For the text-containing cell, return its midpoint in (X, Y) coordinate format. 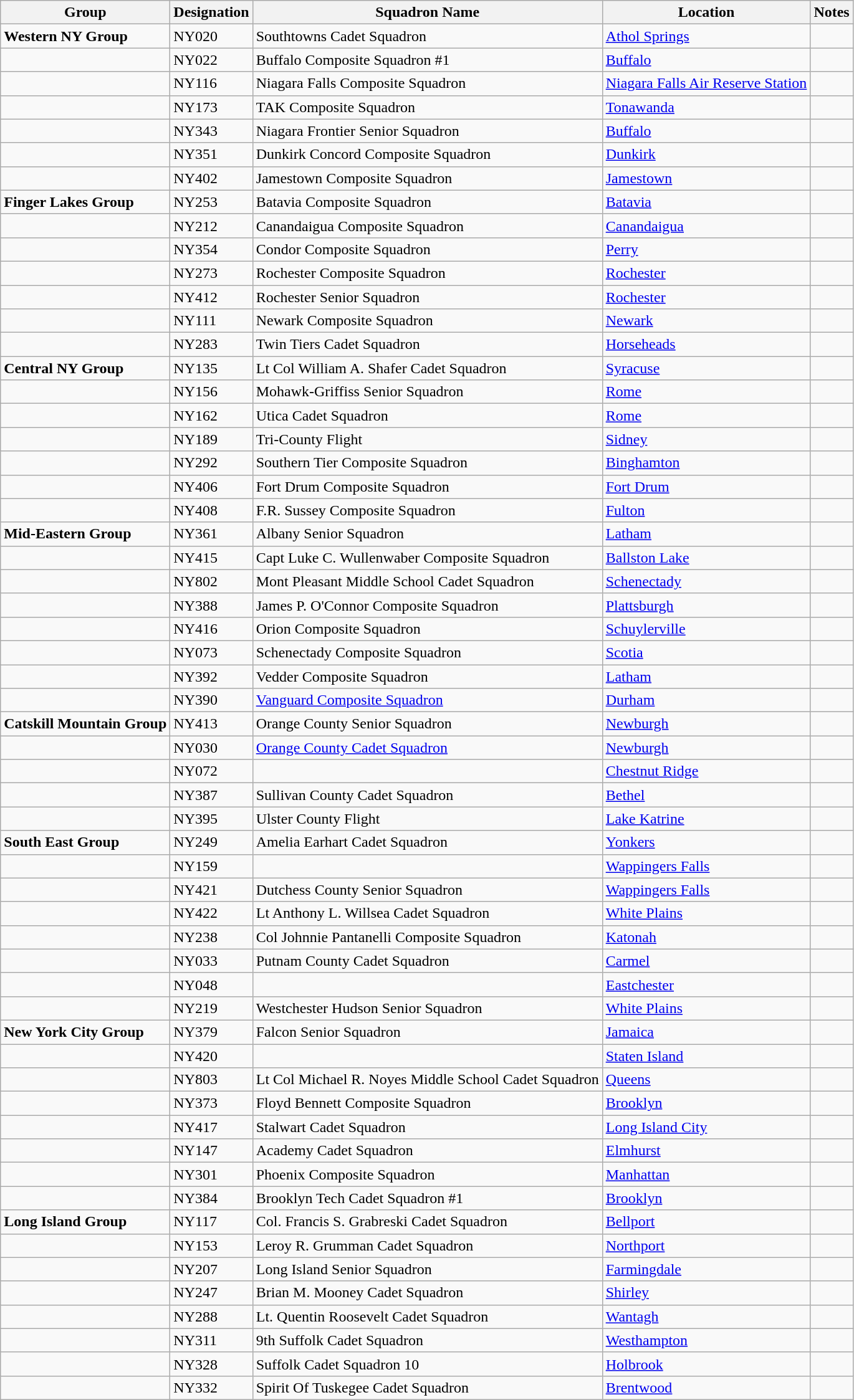
Katonah (706, 937)
Schenectady (706, 581)
NY395 (211, 819)
Niagara Falls Composite Squadron (428, 83)
Bellport (706, 1222)
NY283 (211, 345)
F.R. Sussey Composite Squadron (428, 510)
Falcon Senior Squadron (428, 1032)
NY273 (211, 273)
Leroy R. Grumman Cadet Squadron (428, 1245)
NY373 (211, 1103)
Ballston Lake (706, 558)
Dunkirk Concord Composite Squadron (428, 155)
NY189 (211, 439)
Group (85, 12)
Queens (706, 1080)
Southern Tier Composite Squadron (428, 463)
Manhattan (706, 1174)
NY390 (211, 700)
NY421 (211, 890)
NY311 (211, 1340)
Western NY Group (85, 36)
Mont Pleasant Middle School Cadet Squadron (428, 581)
Eastchester (706, 984)
Newark Composite Squadron (428, 321)
NY384 (211, 1198)
Canandaigua (706, 226)
NY116 (211, 83)
NY392 (211, 676)
Mid-Eastern Group (85, 534)
Athol Springs (706, 36)
Holbrook (706, 1364)
Carmel (706, 961)
TAK Composite Squadron (428, 107)
South East Group (85, 842)
NY117 (211, 1222)
Albany Senior Squadron (428, 534)
Phoenix Composite Squadron (428, 1174)
Tonawanda (706, 107)
NY020 (211, 36)
Floyd Bennett Composite Squadron (428, 1103)
Shirley (706, 1293)
Lt. Quentin Roosevelt Cadet Squadron (428, 1317)
NY416 (211, 629)
Mohawk-Griffiss Senior Squadron (428, 392)
Putnam County Cadet Squadron (428, 961)
Schenectady Composite Squadron (428, 652)
Jamaica (706, 1032)
Brooklyn Tech Cadet Squadron #1 (428, 1198)
NY030 (211, 748)
NY022 (211, 60)
Elmhurst (706, 1151)
Schuylerville (706, 629)
NY212 (211, 226)
Lt Anthony L. Willsea Cadet Squadron (428, 913)
NY207 (211, 1269)
NY301 (211, 1174)
Tri-County Flight (428, 439)
Long Island City (706, 1127)
Rochester Composite Squadron (428, 273)
NY420 (211, 1056)
NY219 (211, 1008)
NY253 (211, 202)
NY111 (211, 321)
NY159 (211, 866)
NY803 (211, 1080)
NY379 (211, 1032)
Dunkirk (706, 155)
Niagara Falls Air Reserve Station (706, 83)
Finger Lakes Group (85, 202)
NY406 (211, 487)
NY354 (211, 249)
Utica Cadet Squadron (428, 416)
NY072 (211, 771)
Ulster County Flight (428, 819)
Batavia Composite Squadron (428, 202)
Jamestown Composite Squadron (428, 178)
NY162 (211, 416)
Scotia (706, 652)
Long Island Group (85, 1222)
Orion Composite Squadron (428, 629)
Orange County Senior Squadron (428, 724)
Spirit Of Tuskegee Cadet Squadron (428, 1388)
Brentwood (706, 1388)
NY153 (211, 1245)
NY802 (211, 581)
Wantagh (706, 1317)
Amelia Earhart Cadet Squadron (428, 842)
Lt Col Michael R. Noyes Middle School Cadet Squadron (428, 1080)
NY147 (211, 1151)
Academy Cadet Squadron (428, 1151)
Col Johnnie Pantanelli Composite Squadron (428, 937)
NY288 (211, 1317)
Col. Francis S. Grabreski Cadet Squadron (428, 1222)
Staten Island (706, 1056)
Chestnut Ridge (706, 771)
Jamestown (706, 178)
Southtowns Cadet Squadron (428, 36)
Lt Col William A. Shafer Cadet Squadron (428, 368)
Sullivan County Cadet Squadron (428, 795)
Squadron Name (428, 12)
Buffalo Composite Squadron #1 (428, 60)
NY328 (211, 1364)
Twin Tiers Cadet Squadron (428, 345)
Perry (706, 249)
Designation (211, 12)
Stalwart Cadet Squadron (428, 1127)
Location (706, 12)
Long Island Senior Squadron (428, 1269)
Farmingdale (706, 1269)
NY351 (211, 155)
NY361 (211, 534)
Fort Drum Composite Squadron (428, 487)
Lake Katrine (706, 819)
Horseheads (706, 345)
NY238 (211, 937)
NY073 (211, 652)
Niagara Frontier Senior Squadron (428, 131)
Sidney (706, 439)
NY412 (211, 297)
NY408 (211, 510)
NY332 (211, 1388)
NY173 (211, 107)
NY402 (211, 178)
NY422 (211, 913)
James P. O'Connor Composite Squadron (428, 605)
Central NY Group (85, 368)
Condor Composite Squadron (428, 249)
Notes (832, 12)
Newark (706, 321)
Rochester Senior Squadron (428, 297)
Fulton (706, 510)
Northport (706, 1245)
NY388 (211, 605)
NY156 (211, 392)
NY249 (211, 842)
Durham (706, 700)
NY415 (211, 558)
NY135 (211, 368)
Brian M. Mooney Cadet Squadron (428, 1293)
Canandaigua Composite Squadron (428, 226)
NY048 (211, 984)
NY247 (211, 1293)
Fort Drum (706, 487)
NY387 (211, 795)
9th Suffolk Cadet Squadron (428, 1340)
NY413 (211, 724)
NY417 (211, 1127)
Capt Luke C. Wullenwaber Composite Squadron (428, 558)
Yonkers (706, 842)
Suffolk Cadet Squadron 10 (428, 1364)
New York City Group (85, 1032)
NY033 (211, 961)
Westchester Hudson Senior Squadron (428, 1008)
Vedder Composite Squadron (428, 676)
Vanguard Composite Squadron (428, 700)
Westhampton (706, 1340)
Binghamton (706, 463)
Batavia (706, 202)
Syracuse (706, 368)
Plattsburgh (706, 605)
NY292 (211, 463)
Orange County Cadet Squadron (428, 748)
NY343 (211, 131)
Bethel (706, 795)
Catskill Mountain Group (85, 724)
Dutchess County Senior Squadron (428, 890)
